Detect which cell encompasses the target text, then output its [x, y] center coordinate. 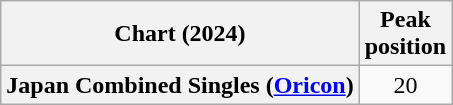
Japan Combined Singles (Oricon) [180, 85]
Peakposition [405, 34]
Chart (2024) [180, 34]
20 [405, 85]
